Search for the cell housing the specified text and yield its [x, y] center coordinate. 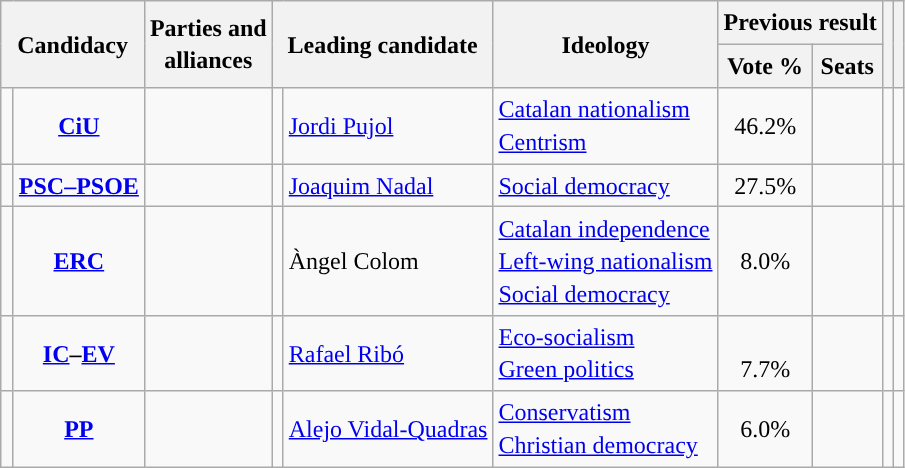
ERC [78, 261]
Social democracy [606, 186]
PP [78, 429]
Ideology [606, 44]
Previous result [800, 22]
Candidacy [73, 44]
Seats [847, 66]
Leading candidate [382, 44]
Joaquim Nadal [388, 186]
46.2% [765, 126]
8.0% [765, 261]
CiU [78, 126]
Vote % [765, 66]
Catalan independenceLeft-wing nationalismSocial democracy [606, 261]
Catalan nationalismCentrism [606, 126]
Alejo Vidal-Quadras [388, 429]
ConservatismChristian democracy [606, 429]
Parties andalliances [208, 44]
6.0% [765, 429]
Àngel Colom [388, 261]
27.5% [765, 186]
IC–EV [78, 353]
7.7% [765, 353]
Jordi Pujol [388, 126]
PSC–PSOE [78, 186]
Rafael Ribó [388, 353]
Eco-socialismGreen politics [606, 353]
